Return (X, Y) of the center of cell containing provided text 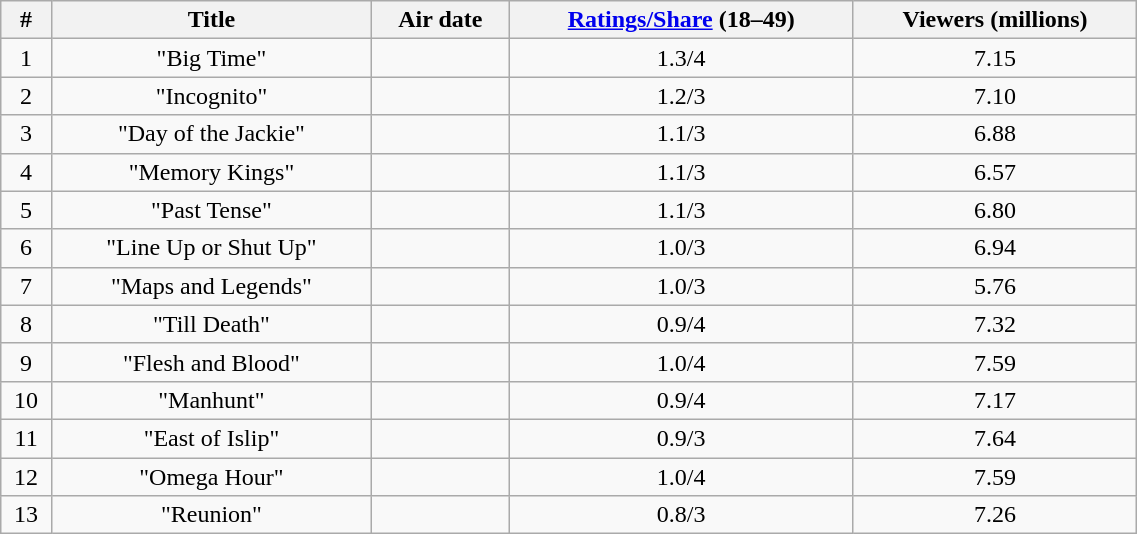
"Manhunt" (211, 400)
"Flesh and Blood" (211, 362)
Air date (440, 20)
5 (26, 210)
Viewers (millions) (995, 20)
6.94 (995, 248)
11 (26, 438)
"Till Death" (211, 324)
# (26, 20)
0.9/3 (681, 438)
3 (26, 134)
"Big Time" (211, 58)
7.17 (995, 400)
4 (26, 172)
Title (211, 20)
8 (26, 324)
2 (26, 96)
7.10 (995, 96)
5.76 (995, 286)
"Memory Kings" (211, 172)
7.26 (995, 515)
"Omega Hour" (211, 477)
"Past Tense" (211, 210)
13 (26, 515)
"East of Islip" (211, 438)
7.64 (995, 438)
6.80 (995, 210)
6.57 (995, 172)
6.88 (995, 134)
"Day of the Jackie" (211, 134)
"Reunion" (211, 515)
7.15 (995, 58)
10 (26, 400)
0.8/3 (681, 515)
1.3/4 (681, 58)
7.32 (995, 324)
"Maps and Legends" (211, 286)
1 (26, 58)
Ratings/Share (18–49) (681, 20)
12 (26, 477)
"Incognito" (211, 96)
7 (26, 286)
6 (26, 248)
9 (26, 362)
1.2/3 (681, 96)
"Line Up or Shut Up" (211, 248)
